Capture the cell that displays the provided text and extract its [x, y] central coordinate. 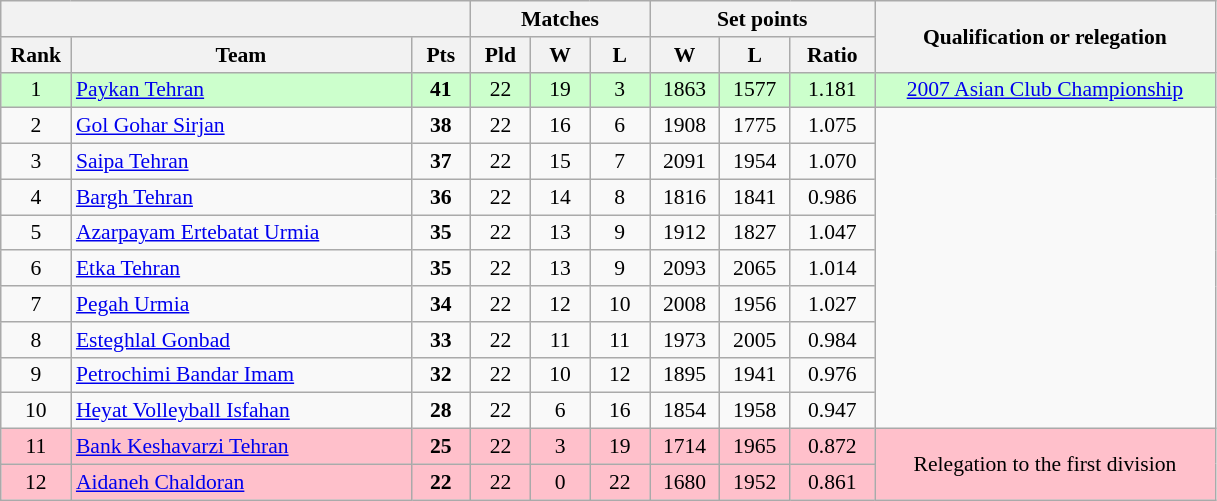
1841 [755, 197]
Saipa Tehran [241, 162]
1854 [685, 411]
1.181 [832, 90]
2065 [755, 269]
1816 [685, 197]
1908 [685, 126]
1965 [755, 447]
1912 [685, 233]
38 [441, 126]
1941 [755, 375]
0.984 [832, 340]
Esteghlal Gonbad [241, 340]
Aidaneh Chaldoran [241, 482]
Bargh Tehran [241, 197]
Pegah Urmia [241, 304]
1954 [755, 162]
0 [560, 482]
14 [560, 197]
34 [441, 304]
Bank Keshavarzi Tehran [241, 447]
1.014 [832, 269]
1973 [685, 340]
1895 [685, 375]
Matches [560, 19]
Pts [441, 55]
0.872 [832, 447]
4 [36, 197]
1714 [685, 447]
0.976 [832, 375]
2091 [685, 162]
2005 [755, 340]
28 [441, 411]
Azarpayam Ertebatat Urmia [241, 233]
Petrochimi Bandar Imam [241, 375]
1.027 [832, 304]
Relegation to the first division [1045, 464]
1.075 [832, 126]
0.986 [832, 197]
1863 [685, 90]
Pld [501, 55]
Etka Tehran [241, 269]
1952 [755, 482]
2 [36, 126]
32 [441, 375]
1.070 [832, 162]
1958 [755, 411]
2093 [685, 269]
36 [441, 197]
2008 [685, 304]
Paykan Tehran [241, 90]
Ratio [832, 55]
Set points [762, 19]
2007 Asian Club Championship [1045, 90]
1680 [685, 482]
1956 [755, 304]
1.047 [832, 233]
0.947 [832, 411]
Team [241, 55]
37 [441, 162]
1 [36, 90]
Qualification or relegation [1045, 36]
1775 [755, 126]
Gol Gohar Sirjan [241, 126]
1827 [755, 233]
41 [441, 90]
Rank [36, 55]
33 [441, 340]
15 [560, 162]
25 [441, 447]
5 [36, 233]
Heyat Volleyball Isfahan [241, 411]
1577 [755, 90]
0.861 [832, 482]
